From the cell containing the given text, extract its center point as (x, y) coordinate. 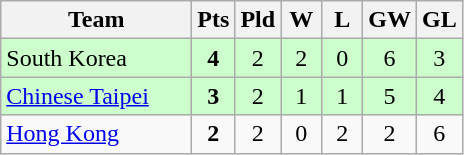
Team (96, 20)
Pts (214, 20)
W (302, 20)
5 (390, 96)
GW (390, 20)
South Korea (96, 58)
Pld (258, 20)
GL (439, 20)
Hong Kong (96, 134)
L (342, 20)
Chinese Taipei (96, 96)
